For the text-containing cell, return its midpoint in (x, y) coordinate format. 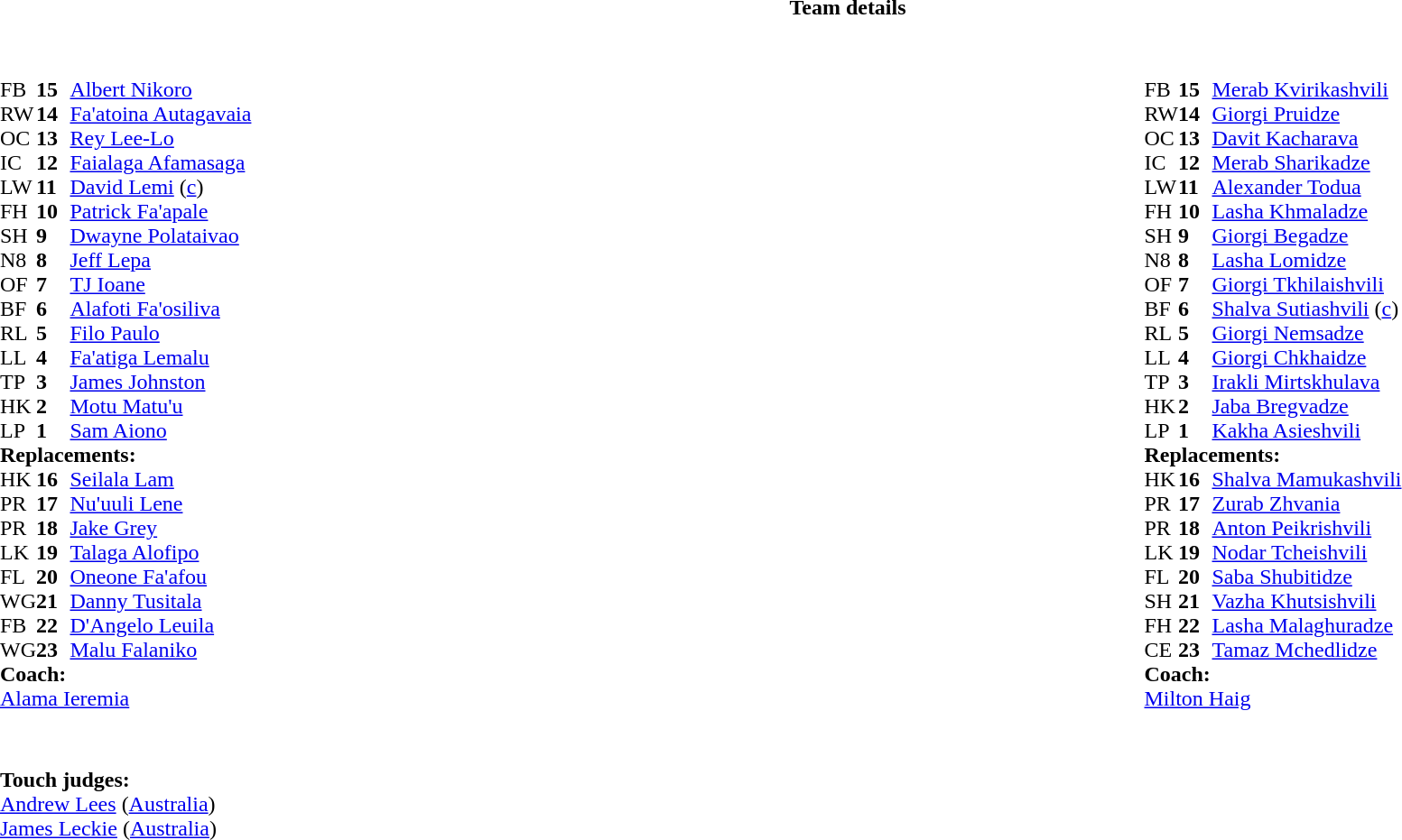
Danny Tusitala (161, 601)
Filo Paulo (161, 334)
Talaga Alofipo (161, 552)
Giorgi Pruidze (1306, 114)
Albert Nikoro (161, 90)
Motu Matu'u (161, 406)
Kakha Asieshvili (1306, 431)
Dwayne Polataivao (161, 236)
Sam Aiono (161, 431)
CE (1162, 650)
David Lemi (c) (161, 188)
Nu'uuli Lene (161, 503)
Lasha Lomidze (1306, 260)
Giorgi Chkhaidze (1306, 357)
Seilala Lam (161, 480)
Lasha Khmaladze (1306, 211)
Vazha Khutsishvili (1306, 601)
Alexander Todua (1306, 188)
D'Angelo Leuila (161, 626)
Alafoti Fa'osiliva (161, 309)
Saba Shubitidze (1306, 577)
TJ Ioane (161, 285)
Faialaga Afamasaga (161, 162)
Jaba Bregvadze (1306, 406)
Rey Lee-Lo (161, 139)
Anton Peikrishvili (1306, 529)
Lasha Malaghuradze (1306, 626)
Shalva Mamukashvili (1306, 480)
Jeff Lepa (161, 260)
Nodar Tcheishvili (1306, 552)
Merab Sharikadze (1306, 162)
Irakli Mirtskhulava (1306, 383)
Shalva Sutiashvili (c) (1306, 309)
Merab Kvirikashvili (1306, 90)
Malu Falaniko (161, 650)
Milton Haig (1273, 698)
James Johnston (161, 383)
Patrick Fa'apale (161, 211)
Alama Ieremia (125, 698)
Giorgi Nemsadze (1306, 334)
Fa'atoina Autagavaia (161, 114)
Giorgi Begadze (1306, 236)
Jake Grey (161, 529)
Tamaz Mchedlidze (1306, 650)
Zurab Zhvania (1306, 503)
Davit Kacharava (1306, 139)
Oneone Fa'afou (161, 577)
Fa'atiga Lemalu (161, 357)
Giorgi Tkhilaishvili (1306, 285)
